Detect which cell encompasses the target text, then output its (x, y) center coordinate. 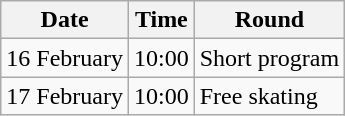
Date (65, 20)
Free skating (269, 96)
Time (161, 20)
Short program (269, 58)
Round (269, 20)
17 February (65, 96)
16 February (65, 58)
